Locate the cell with the specified text and output its [X, Y] center coordinate. 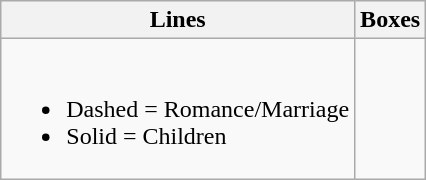
Boxes [390, 20]
Lines [178, 20]
Dashed = Romance/MarriageSolid = Children [178, 109]
